For the text-containing cell, return its midpoint in [X, Y] coordinate format. 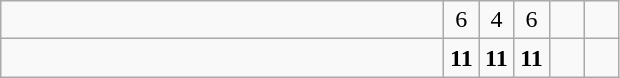
4 [496, 20]
